Provide the (x, y) coordinate of the cell's center where the given text is located.  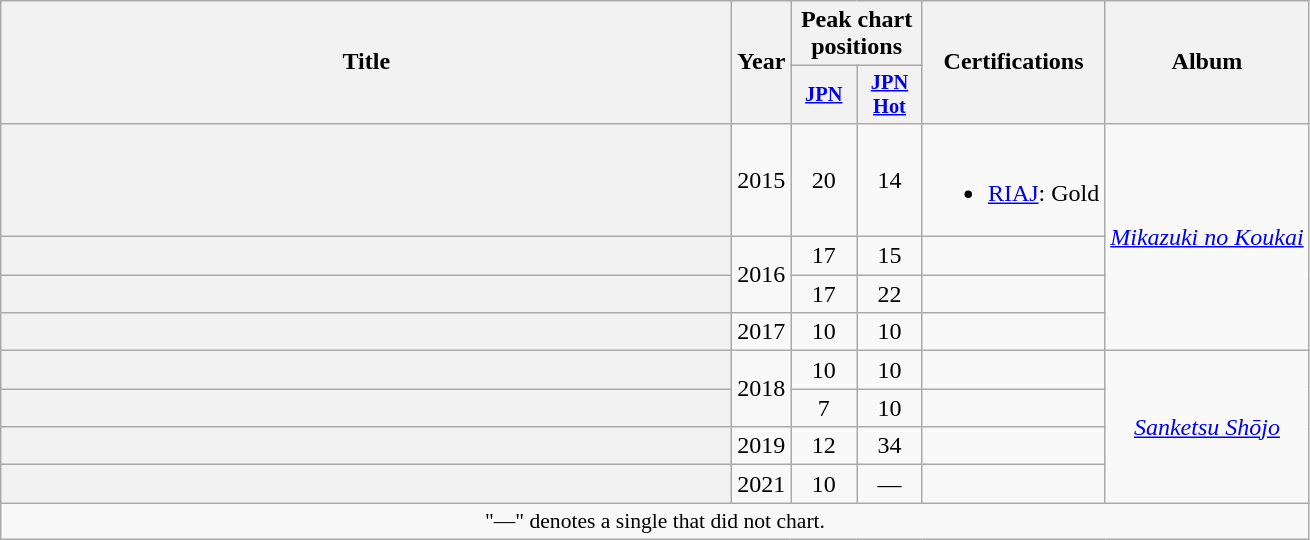
"—" denotes a single that did not chart. (655, 521)
2019 (762, 446)
2021 (762, 484)
— (890, 484)
JPNHot (890, 95)
Year (762, 62)
Certifications (1013, 62)
20 (824, 180)
Title (366, 62)
7 (824, 408)
2015 (762, 180)
14 (890, 180)
JPN (824, 95)
22 (890, 294)
34 (890, 446)
12 (824, 446)
RIAJ: Gold (1013, 180)
Album (1207, 62)
2018 (762, 389)
Mikazuki no Koukai (1207, 236)
Peak chart positions (856, 34)
2017 (762, 332)
15 (890, 256)
Sanketsu Shōjo (1207, 427)
2016 (762, 275)
